Determine the (x, y) coordinate at the center of the cell enclosing the given text.  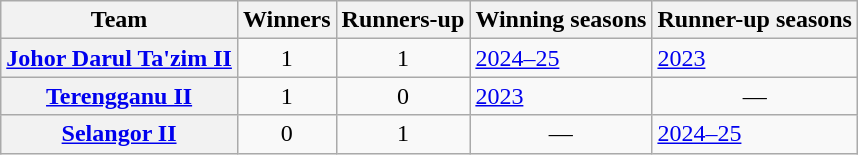
Terengganu II (120, 96)
Selangor II (120, 134)
Winning seasons (561, 20)
Runner-up seasons (755, 20)
Johor Darul Ta'zim II (120, 58)
Winners (286, 20)
Team (120, 20)
Runners-up (403, 20)
